Find where the given text appears and provide that cell's center as (x, y) coordinate. 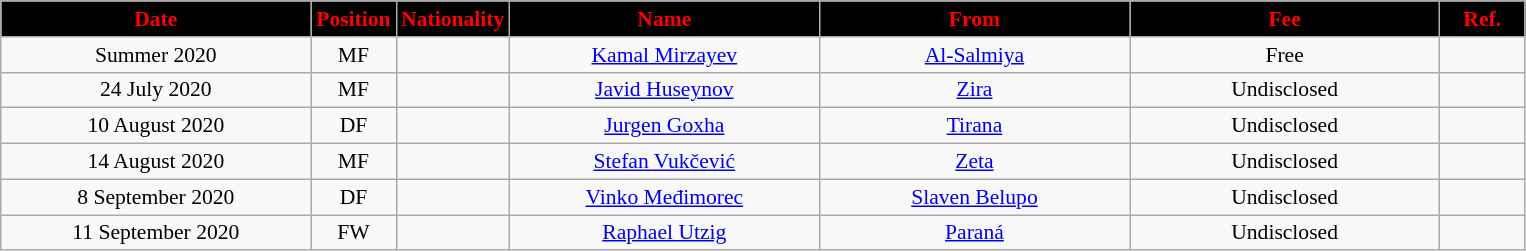
10 August 2020 (156, 126)
11 September 2020 (156, 233)
Stefan Vukčević (664, 162)
Jurgen Goxha (664, 126)
Position (354, 19)
Vinko Međimorec (664, 197)
Summer 2020 (156, 55)
Raphael Utzig (664, 233)
Kamal Mirzayev (664, 55)
Zeta (974, 162)
From (974, 19)
Date (156, 19)
FW (354, 233)
14 August 2020 (156, 162)
8 September 2020 (156, 197)
Slaven Belupo (974, 197)
Al-Salmiya (974, 55)
Tirana (974, 126)
Fee (1285, 19)
Name (664, 19)
Nationality (452, 19)
Zira (974, 90)
Free (1285, 55)
24 July 2020 (156, 90)
Javid Huseynov (664, 90)
Paraná (974, 233)
Ref. (1482, 19)
